Identify which cell holds the provided text, then report its [x, y] central coordinate. 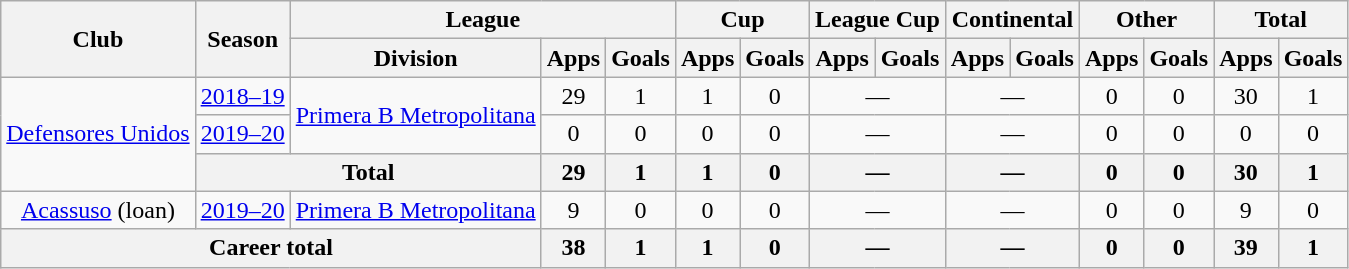
Career total [271, 248]
League Cup [878, 20]
Club [98, 39]
Division [416, 58]
Acassuso (loan) [98, 210]
Cup [742, 20]
39 [1246, 248]
League [482, 20]
Continental [1012, 20]
Defensores Unidos [98, 134]
2018–19 [242, 96]
38 [573, 248]
Season [242, 39]
Other [1146, 20]
